Scan for the cell matching the given text and deliver its [x, y] coordinate at center. 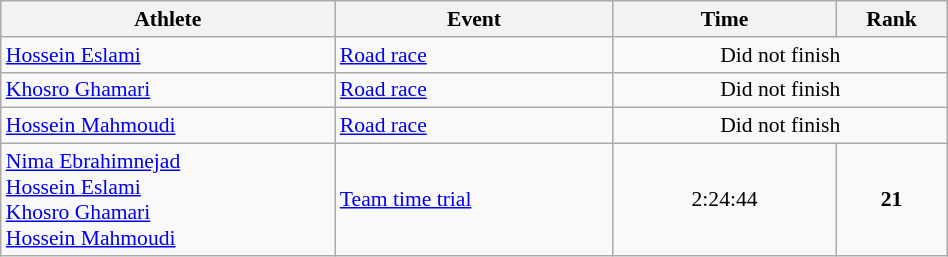
Athlete [168, 19]
Hossein Eslami [168, 55]
2:24:44 [724, 200]
Team time trial [474, 200]
Time [724, 19]
Nima EbrahimnejadHossein EslamiKhosro GhamariHossein Mahmoudi [168, 200]
Rank [892, 19]
Event [474, 19]
Khosro Ghamari [168, 90]
Hossein Mahmoudi [168, 126]
21 [892, 200]
